Output the (X, Y) coordinate of the center of the cell containing the given text.  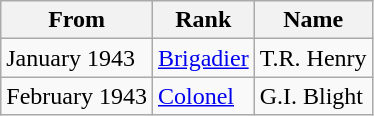
January 1943 (77, 58)
February 1943 (77, 96)
Brigadier (203, 58)
Name (313, 20)
G.I. Blight (313, 96)
T.R. Henry (313, 58)
From (77, 20)
Colonel (203, 96)
Rank (203, 20)
